Identify which cell holds the provided text, then report its (x, y) central coordinate. 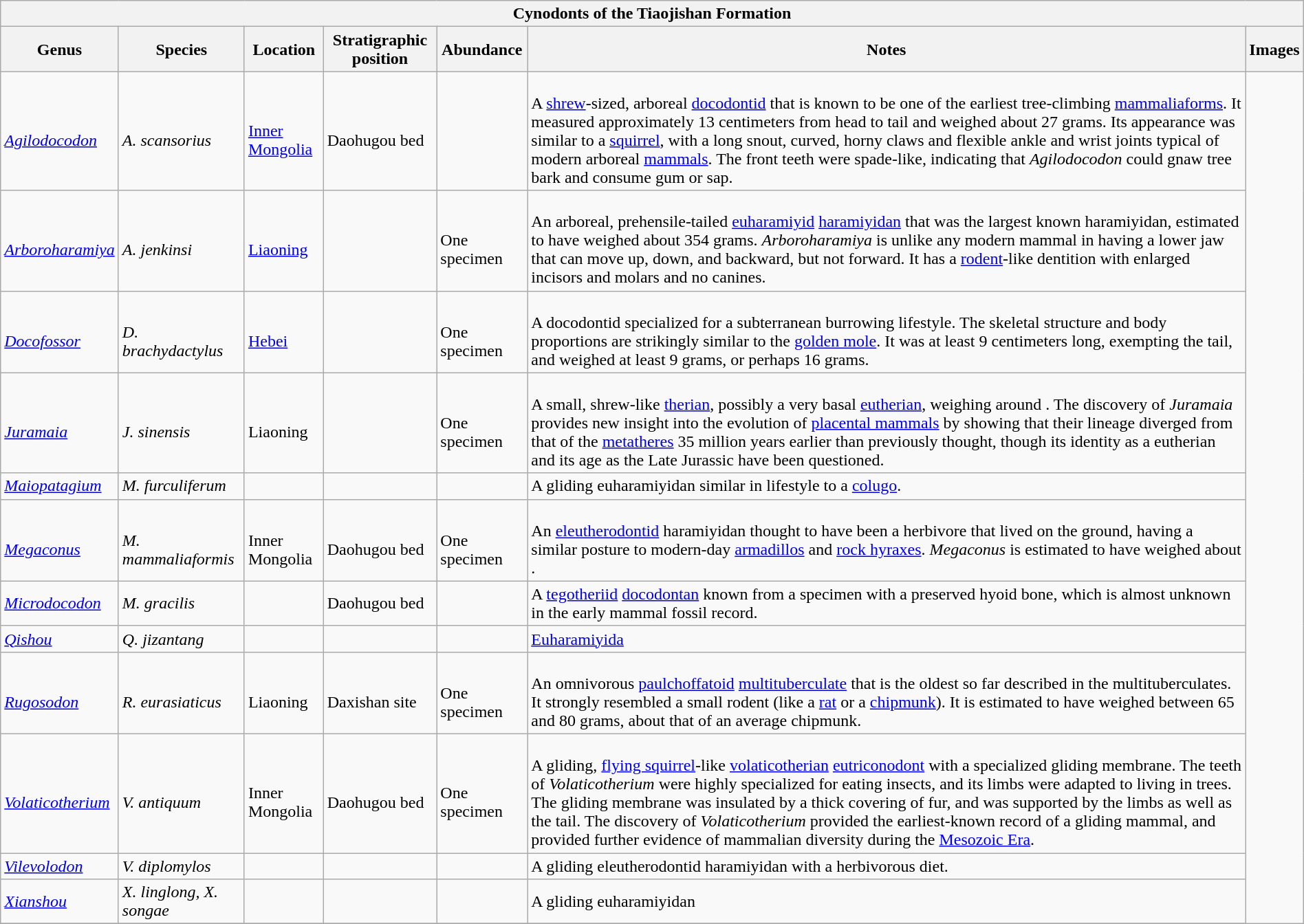
Q. jizantang (182, 639)
Hebei (283, 331)
Genus (60, 49)
V. antiquum (182, 793)
Abundance (482, 49)
A. jenkinsi (182, 241)
V. diplomylos (182, 866)
Megaconus (60, 540)
A tegotheriid docodontan known from a specimen with a preserved hyoid bone, which is almost unknown in the early mammal fossil record. (887, 604)
Images (1274, 49)
A gliding euharamiyidan similar in lifestyle to a colugo. (887, 486)
A. scansorius (182, 131)
Notes (887, 49)
Cynodonts of the Tiaojishan Formation (652, 14)
Daxishan site (380, 693)
Euharamiyida (887, 639)
M. furculiferum (182, 486)
Arboroharamiya (60, 241)
A gliding eleutherodontid haramiyidan with a herbivorous diet. (887, 866)
Vilevolodon (60, 866)
J. sinensis (182, 423)
Microdocodon (60, 604)
M. mammaliaformis (182, 540)
X. linglong, X. songae (182, 902)
R. eurasiaticus (182, 693)
Xianshou (60, 902)
Stratigraphic position (380, 49)
Volaticotherium (60, 793)
Docofossor (60, 331)
Qishou (60, 639)
Juramaia (60, 423)
A gliding euharamiyidan (887, 902)
Rugosodon (60, 693)
Species (182, 49)
D. brachydactylus (182, 331)
Agilodocodon (60, 131)
Location (283, 49)
M. gracilis (182, 604)
Maiopatagium (60, 486)
